Extract the (X, Y) coordinate from the center of the cell holding the provided text.  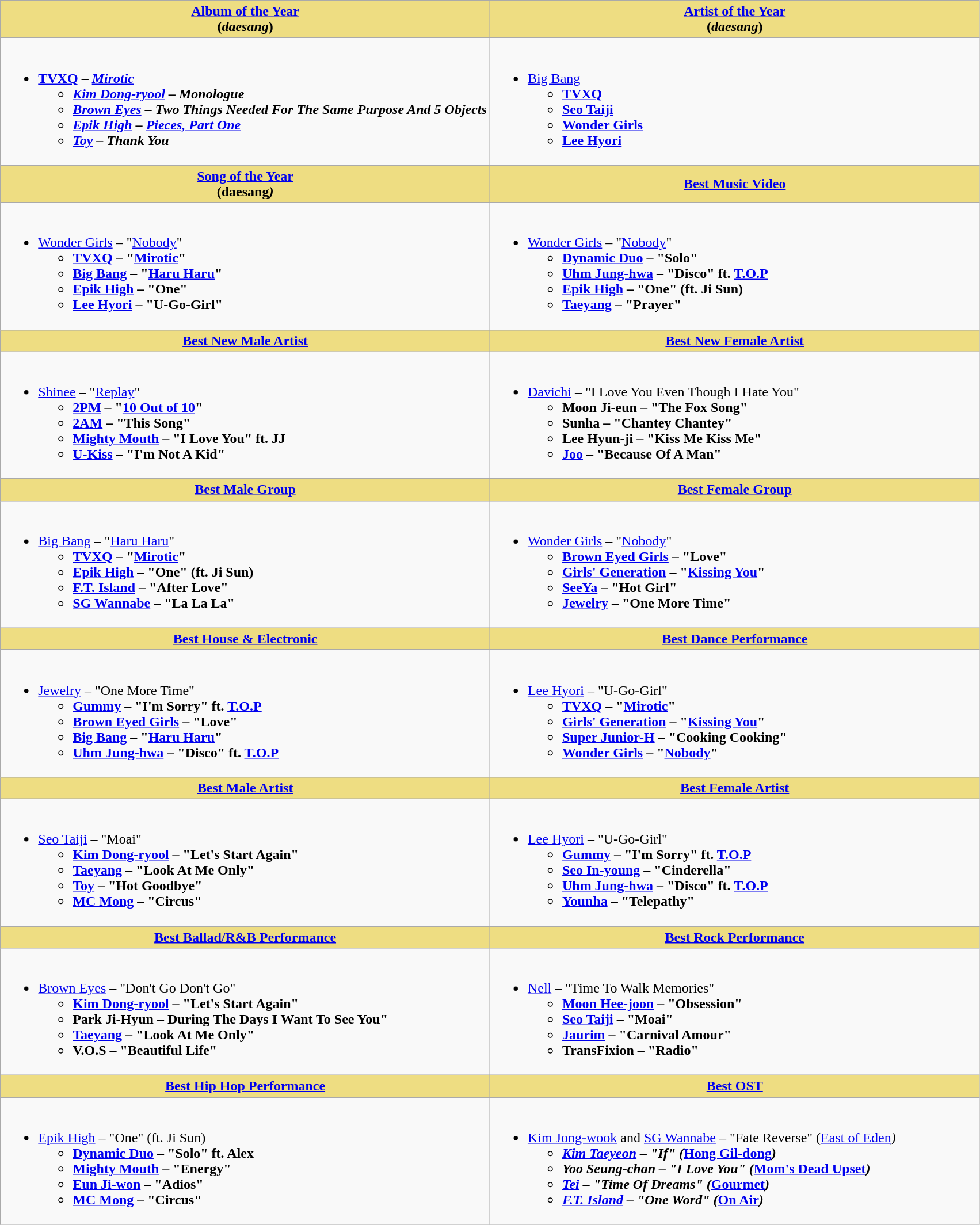
Best Music Video (734, 184)
Nell – "Time To Walk Memories"Moon Hee-joon – "Obsession"Seo Taiji – "Moai"Jaurim – "Carnival Amour"TransFixion – "Radio" (734, 1012)
Best House & Electronic (245, 639)
Lee Hyori – "U-Go-Girl"TVXQ – "Mirotic"Girls' Generation – "Kissing You"Super Junior-H – "Cooking Cooking"Wonder Girls – "Nobody" (734, 713)
Big Bang – "Haru Haru"TVXQ – "Mirotic"Epik High – "One" (ft. Ji Sun)F.T. Island – "After Love"SG Wannabe – "La La La" (245, 564)
Seo Taiji – "Moai"Kim Dong-ryool – "Let's Start Again"Taeyang – "Look At Me Only"Toy – "Hot Goodbye"MC Mong – "Circus" (245, 862)
Best Male Artist (245, 788)
Best Hip Hop Performance (245, 1086)
TVXQ – MiroticKim Dong-ryool – MonologueBrown Eyes – Two Things Needed For The Same Purpose And 5 ObjectsEpik High – Pieces, Part OneToy – Thank You (245, 101)
Best Male Group (245, 490)
Artist of the Year(daesang) (734, 20)
Epik High – "One" (ft. Ji Sun)Dynamic Duo – "Solo" ft. AlexMighty Mouth – "Energy"Eun Ji-won – "Adios"MC Mong – "Circus" (245, 1161)
Album of the Year(daesang) (245, 20)
Shinee – "Replay"2PM – "10 Out of 10"2AM – "This Song"Mighty Mouth – "I Love You" ft. JJU-Kiss – "I'm Not A Kid" (245, 415)
Wonder Girls – "Nobody"Brown Eyed Girls – "Love"Girls' Generation – "Kissing You"SeeYa – "Hot Girl"Jewelry – "One More Time" (734, 564)
Best OST (734, 1086)
Lee Hyori – "U-Go-Girl"Gummy – "I'm Sorry" ft. T.O.PSeo In-young – "Cinderella"Uhm Jung-hwa – "Disco" ft. T.O.PYounha – "Telepathy" (734, 862)
Song of the Year(daesang) (245, 184)
Best Ballad/R&B Performance (245, 937)
Wonder Girls – "Nobody"Dynamic Duo – "Solo"Uhm Jung-hwa – "Disco" ft. T.O.PEpik High – "One" (ft. Ji Sun)Taeyang – "Prayer" (734, 266)
Big BangTVXQSeo TaijiWonder GirlsLee Hyori (734, 101)
Best Female Group (734, 490)
Best Dance Performance (734, 639)
Best Female Artist (734, 788)
Best New Male Artist (245, 341)
Best Rock Performance (734, 937)
Best New Female Artist (734, 341)
Jewelry – "One More Time"Gummy – "I'm Sorry" ft. T.O.PBrown Eyed Girls – "Love"Big Bang – "Haru Haru"Uhm Jung-hwa – "Disco" ft. T.O.P (245, 713)
Wonder Girls – "Nobody"TVXQ – "Mirotic"Big Bang – "Haru Haru"Epik High – "One"Lee Hyori – "U-Go-Girl" (245, 266)
